Return the [X, Y] coordinate for the center point of the cell that contains the specified text.  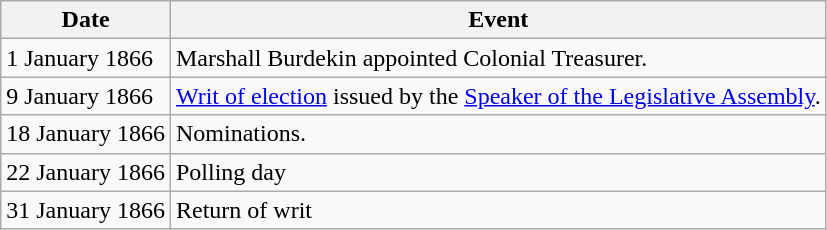
Date [86, 20]
22 January 1866 [86, 172]
Marshall Burdekin appointed Colonial Treasurer. [498, 58]
Return of writ [498, 210]
Nominations. [498, 134]
1 January 1866 [86, 58]
Event [498, 20]
Polling day [498, 172]
31 January 1866 [86, 210]
18 January 1866 [86, 134]
9 January 1866 [86, 96]
Writ of election issued by the Speaker of the Legislative Assembly. [498, 96]
